Scan for the cell matching the given text and deliver its [X, Y] coordinate at center. 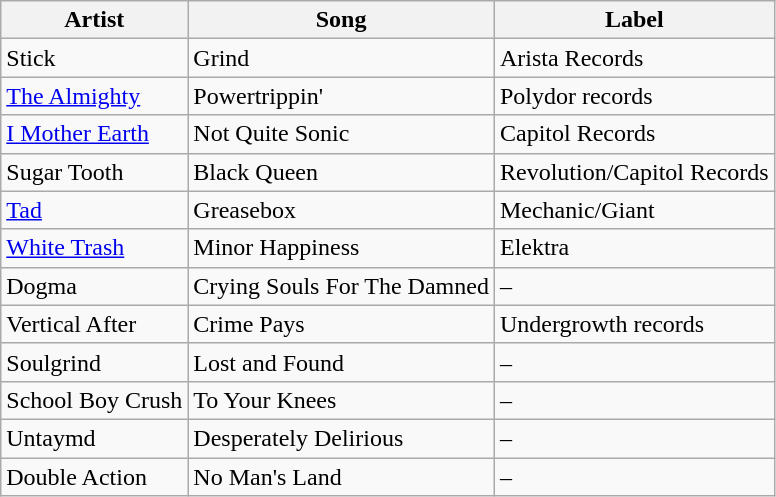
Tad [94, 210]
Powertrippin' [342, 96]
Grind [342, 58]
Dogma [94, 286]
Desperately Delirious [342, 438]
Greasebox [342, 210]
Crime Pays [342, 324]
Lost and Found [342, 362]
Soulgrind [94, 362]
Minor Happiness [342, 248]
Sugar Tooth [94, 172]
Not Quite Sonic [342, 134]
The Almighty [94, 96]
Mechanic/Giant [634, 210]
Untaymd [94, 438]
To Your Knees [342, 400]
Song [342, 20]
Vertical After [94, 324]
Label [634, 20]
Arista Records [634, 58]
No Man's Land [342, 477]
Undergrowth records [634, 324]
Double Action [94, 477]
Artist [94, 20]
I Mother Earth [94, 134]
White Trash [94, 248]
Crying Souls For The Damned [342, 286]
Capitol Records [634, 134]
Polydor records [634, 96]
Stick [94, 58]
Revolution/Capitol Records [634, 172]
Black Queen [342, 172]
School Boy Crush [94, 400]
Elektra [634, 248]
